Scan for the cell matching the given text and deliver its (X, Y) coordinate at center. 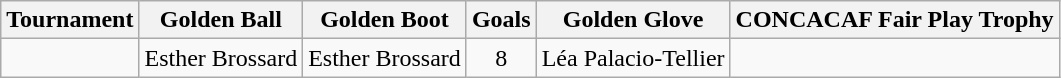
Léa Palacio-Tellier (633, 58)
Goals (501, 20)
Tournament (70, 20)
Golden Ball (221, 20)
Golden Glove (633, 20)
CONCACAF Fair Play Trophy (894, 20)
Golden Boot (385, 20)
8 (501, 58)
